Find where the given text appears and provide that cell's center as (x, y) coordinate. 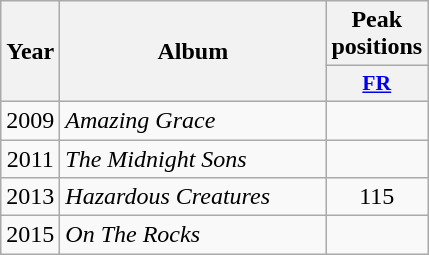
Album (193, 52)
Hazardous Creatures (193, 197)
The Midnight Sons (193, 159)
Year (30, 52)
115 (377, 197)
2011 (30, 159)
2009 (30, 120)
2015 (30, 235)
2013 (30, 197)
Amazing Grace (193, 120)
Peak positions (377, 34)
FR (377, 84)
On The Rocks (193, 235)
